Find where the given text appears and provide that cell's center as (X, Y) coordinate. 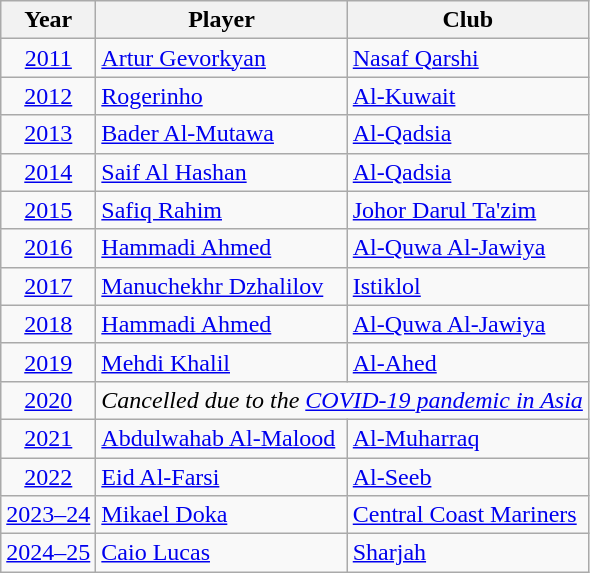
2020 (48, 400)
2021 (48, 438)
Al-Muharraq (468, 438)
Artur Gevorkyan (222, 58)
2019 (48, 362)
2017 (48, 286)
2013 (48, 134)
2022 (48, 477)
Safiq Rahim (222, 210)
2012 (48, 96)
Mehdi Khalil (222, 362)
Istiklol (468, 286)
Bader Al-Mutawa (222, 134)
Mikael Doka (222, 515)
Year (48, 20)
2015 (48, 210)
Sharjah (468, 553)
Al-Ahed (468, 362)
Manuchekhr Dzhalilov (222, 286)
Johor Darul Ta'zim (468, 210)
Abdulwahab Al-Malood (222, 438)
Al-Seeb (468, 477)
2023–24 (48, 515)
Nasaf Qarshi (468, 58)
Eid Al-Farsi (222, 477)
Al-Kuwait (468, 96)
Player (222, 20)
Caio Lucas (222, 553)
2011 (48, 58)
Central Coast Mariners (468, 515)
2018 (48, 324)
Cancelled due to the COVID-19 pandemic in Asia (342, 400)
2016 (48, 248)
Club (468, 20)
2014 (48, 172)
Saif Al Hashan (222, 172)
Rogerinho (222, 96)
2024–25 (48, 553)
